Pinpoint the cell where the given text exists, returning its (X, Y) midpoint coordinate. 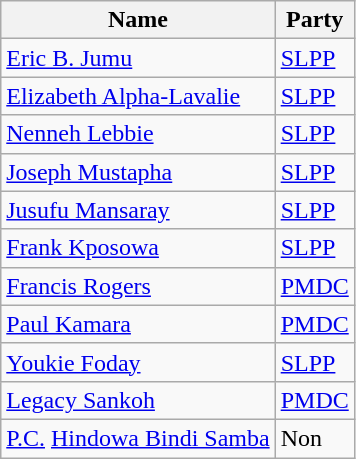
Nenneh Lebbie (138, 134)
Francis Rogers (138, 286)
Jusufu Mansaray (138, 210)
Non (314, 438)
Youkie Foday (138, 362)
P.C. Hindowa Bindi Samba (138, 438)
Elizabeth Alpha-Lavalie (138, 96)
Joseph Mustapha (138, 172)
Legacy Sankoh (138, 400)
Eric B. Jumu (138, 58)
Frank Kposowa (138, 248)
Party (314, 20)
Paul Kamara (138, 324)
Name (138, 20)
